Output the [X, Y] coordinate of the center of the cell containing the given text.  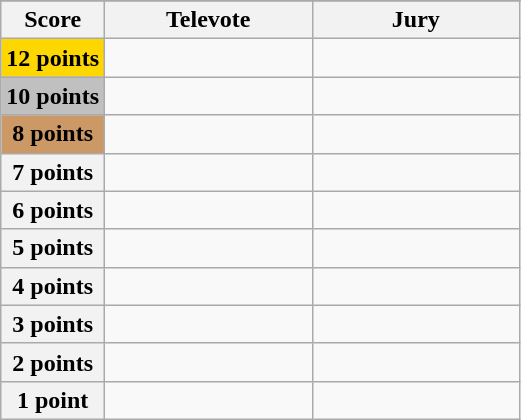
10 points [53, 96]
12 points [53, 58]
8 points [53, 134]
Televote [209, 20]
4 points [53, 286]
Score [53, 20]
5 points [53, 248]
3 points [53, 324]
Jury [416, 20]
6 points [53, 210]
2 points [53, 362]
7 points [53, 172]
1 point [53, 400]
